Scan for the cell matching the given text and deliver its [X, Y] coordinate at center. 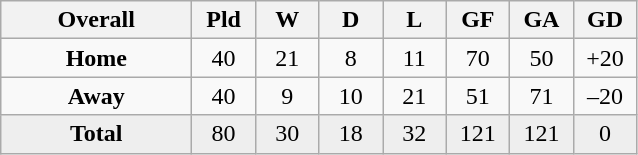
50 [542, 58]
18 [351, 134]
W [287, 20]
D [351, 20]
Overall [96, 20]
0 [605, 134]
10 [351, 96]
Home [96, 58]
32 [414, 134]
GF [478, 20]
80 [224, 134]
9 [287, 96]
+20 [605, 58]
11 [414, 58]
GD [605, 20]
Total [96, 134]
70 [478, 58]
51 [478, 96]
71 [542, 96]
–20 [605, 96]
L [414, 20]
Away [96, 96]
GA [542, 20]
8 [351, 58]
Pld [224, 20]
30 [287, 134]
